From the cell containing the given text, extract its center point as [x, y] coordinate. 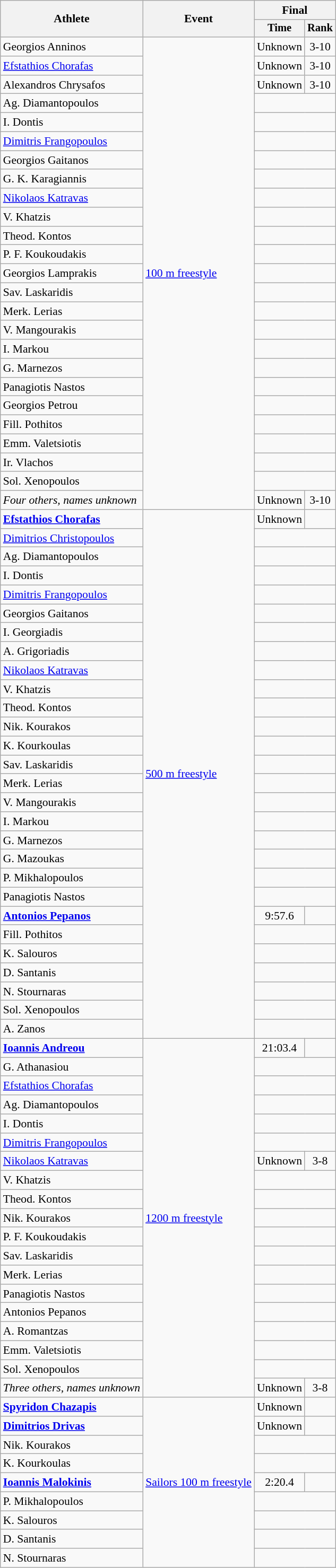
Alexandros Chrysafos [72, 85]
G. K. Karagiannis [72, 179]
100 m freestyle [199, 274]
Four others, names unknown [72, 500]
9:57.6 [279, 916]
Ioannis Malokinis [72, 1483]
Georgios Anninos [72, 47]
A. Romantzas [72, 1332]
A. Grigoriadis [72, 651]
G. Athanasiou [72, 1067]
I. Georgiadis [72, 633]
2:20.4 [279, 1483]
Sailors 100 m freestyle [199, 1483]
Dimitrios Drivas [72, 1426]
Rank [320, 29]
Spyridon Chazapis [72, 1407]
G. Mazoukas [72, 859]
Ir. Vlachos [72, 462]
Three others, names unknown [72, 1388]
21:03.4 [279, 1048]
500 m freestyle [199, 774]
Final [295, 10]
A. Zanos [72, 1029]
1200 m freestyle [199, 1219]
Dimitrios Christopoulos [72, 538]
Ioannis Andreou [72, 1048]
Georgios Lamprakis [72, 274]
Athlete [72, 19]
Event [199, 19]
Time [279, 29]
Georgios Petrou [72, 406]
